Determine the (x, y) coordinate at the center of the cell enclosing the given text.  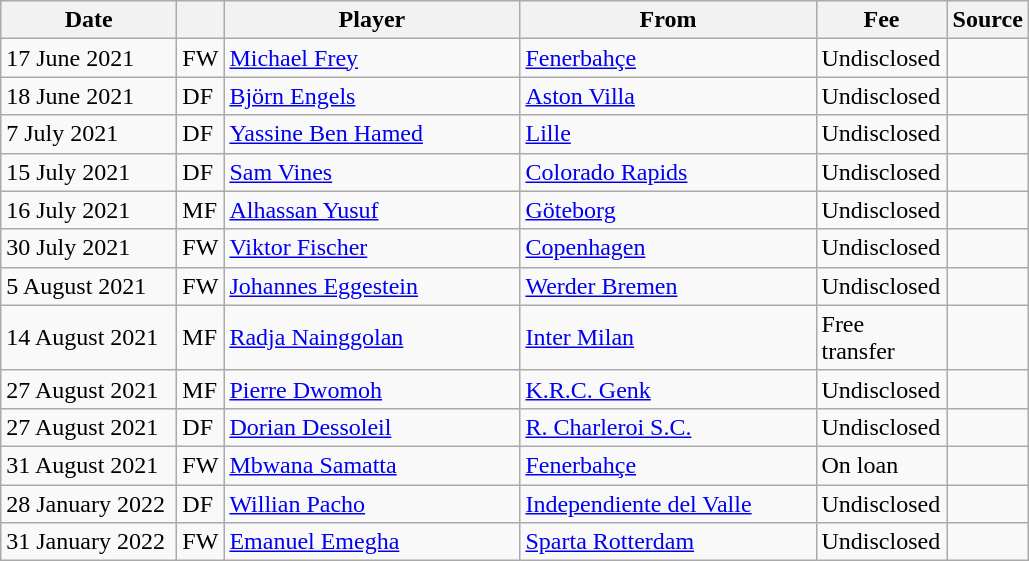
Michael Frey (372, 58)
30 July 2021 (89, 248)
Date (89, 20)
5 August 2021 (89, 286)
Source (988, 20)
31 August 2021 (89, 465)
Sparta Rotterdam (668, 542)
Colorado Rapids (668, 172)
16 July 2021 (89, 210)
Werder Bremen (668, 286)
28 January 2022 (89, 503)
Copenhagen (668, 248)
Dorian Dessoleil (372, 427)
From (668, 20)
Free transfer (882, 338)
On loan (882, 465)
Inter Milan (668, 338)
7 July 2021 (89, 134)
Mbwana Samatta (372, 465)
Pierre Dwomoh (372, 389)
Aston Villa (668, 96)
R. Charleroi S.C. (668, 427)
Emanuel Emegha (372, 542)
Göteborg (668, 210)
Viktor Fischer (372, 248)
K.R.C. Genk (668, 389)
17 June 2021 (89, 58)
Johannes Eggestein (372, 286)
Yassine Ben Hamed (372, 134)
31 January 2022 (89, 542)
15 July 2021 (89, 172)
Lille (668, 134)
Independiente del Valle (668, 503)
Sam Vines (372, 172)
Willian Pacho (372, 503)
18 June 2021 (89, 96)
Radja Nainggolan (372, 338)
Fee (882, 20)
Player (372, 20)
Björn Engels (372, 96)
Alhassan Yusuf (372, 210)
14 August 2021 (89, 338)
